Provide the [x, y] coordinate of the cell's center where the given text is located.  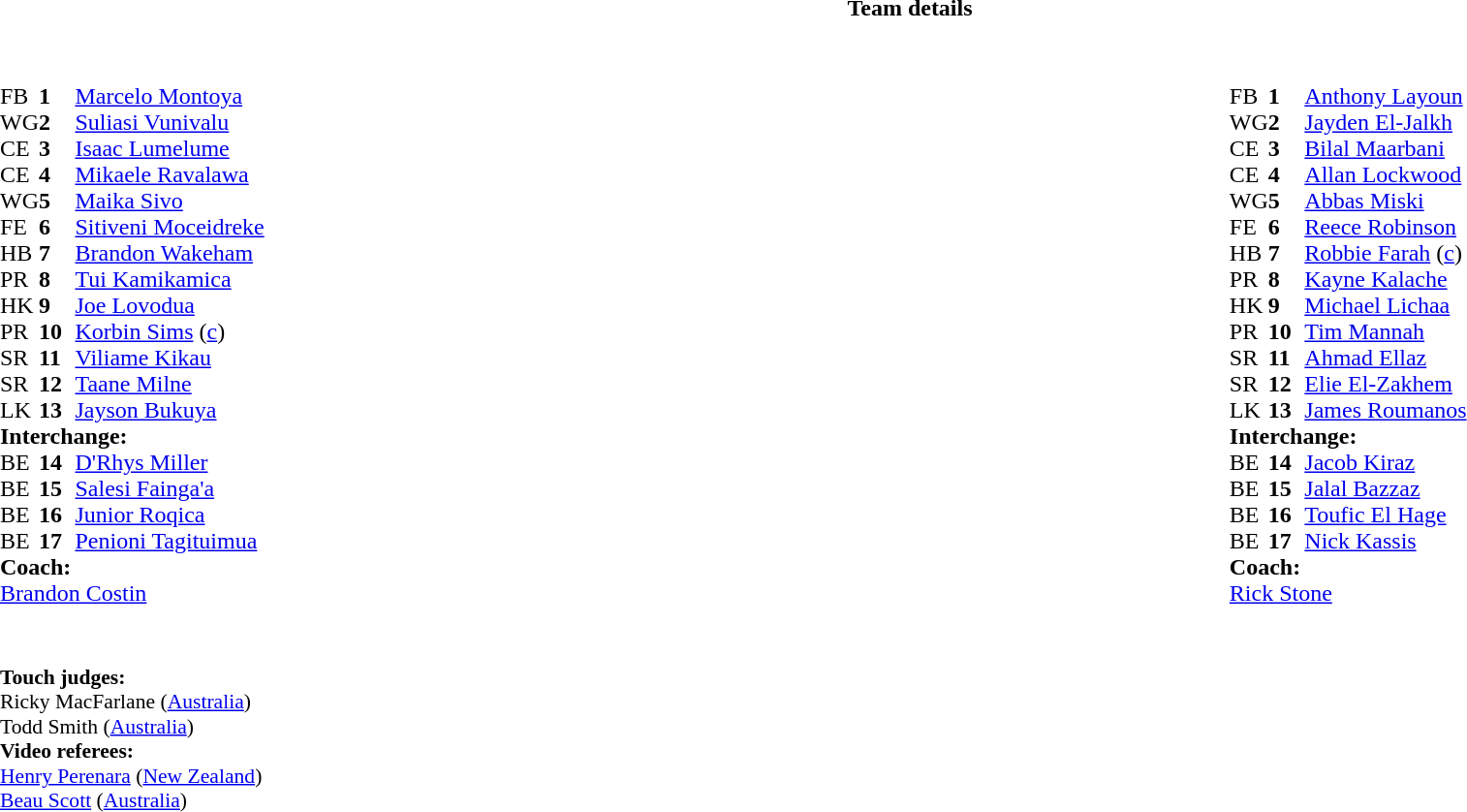
Robbie Farah (c) [1386, 254]
James Roumanos [1386, 411]
Joe Lovodua [169, 306]
Sitiveni Moceidreke [169, 227]
Marcelo Montoya [169, 97]
Korbin Sims (c) [169, 331]
Jalal Bazzaz [1386, 488]
Jacob Kiraz [1386, 463]
Junior Roqica [169, 515]
Bilal Maarbani [1386, 149]
Isaac Lumelume [169, 149]
Anthony Layoun [1386, 97]
Maika Sivo [169, 202]
Toufic El Hage [1386, 515]
Michael Lichaa [1386, 306]
D'Rhys Miller [169, 463]
Allan Lockwood [1386, 174]
Nick Kassis [1386, 541]
Taane Milne [169, 384]
Brandon Wakeham [169, 254]
Brandon Costin [150, 593]
Tui Kamikamica [169, 279]
Viliame Kikau [169, 359]
Penioni Tagituimua [169, 541]
Abbas Miski [1386, 202]
Jayden El-Jalkh [1386, 122]
Kayne Kalache [1386, 279]
Elie El-Zakhem [1386, 384]
Ahmad Ellaz [1386, 359]
Salesi Fainga'a [169, 488]
Reece Robinson [1386, 227]
Suliasi Vunivalu [169, 122]
Mikaele Ravalawa [169, 174]
Tim Mannah [1386, 331]
Jayson Bukuya [169, 411]
